From the cell containing the given text, extract its center point as [X, Y] coordinate. 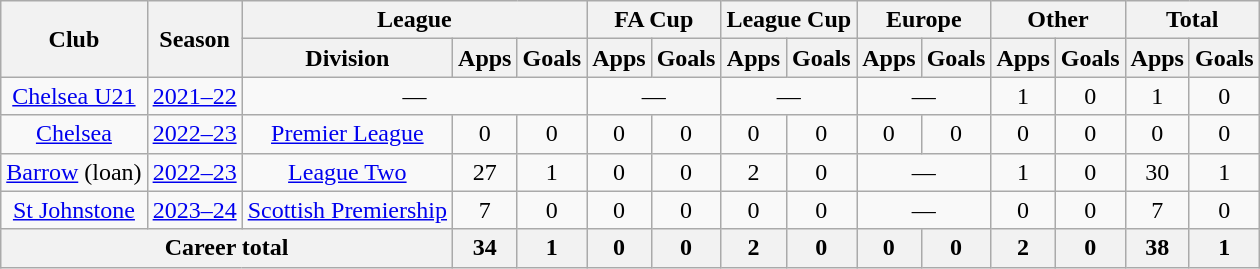
Season [194, 39]
38 [1157, 248]
Other [1058, 20]
2023–24 [194, 210]
St Johnstone [74, 210]
FA Cup [654, 20]
Premier League [347, 134]
League Cup [789, 20]
Career total [227, 248]
League [414, 20]
League Two [347, 172]
30 [1157, 172]
Europe [924, 20]
Barrow (loan) [74, 172]
Chelsea U21 [74, 96]
27 [485, 172]
2021–22 [194, 96]
Chelsea [74, 134]
Total [1192, 20]
34 [485, 248]
Scottish Premiership [347, 210]
Division [347, 58]
Club [74, 39]
